Locate the cell with the specified text and output its [x, y] center coordinate. 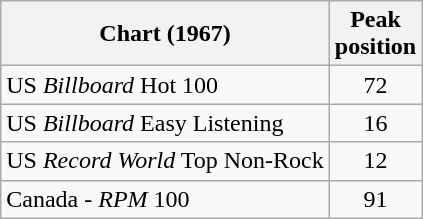
72 [375, 85]
91 [375, 199]
US Record World Top Non-Rock [165, 161]
12 [375, 161]
US Billboard Easy Listening [165, 123]
Peakposition [375, 34]
Canada - RPM 100 [165, 199]
16 [375, 123]
Chart (1967) [165, 34]
US Billboard Hot 100 [165, 85]
